Extract the (x, y) coordinate from the center of the cell holding the provided text.  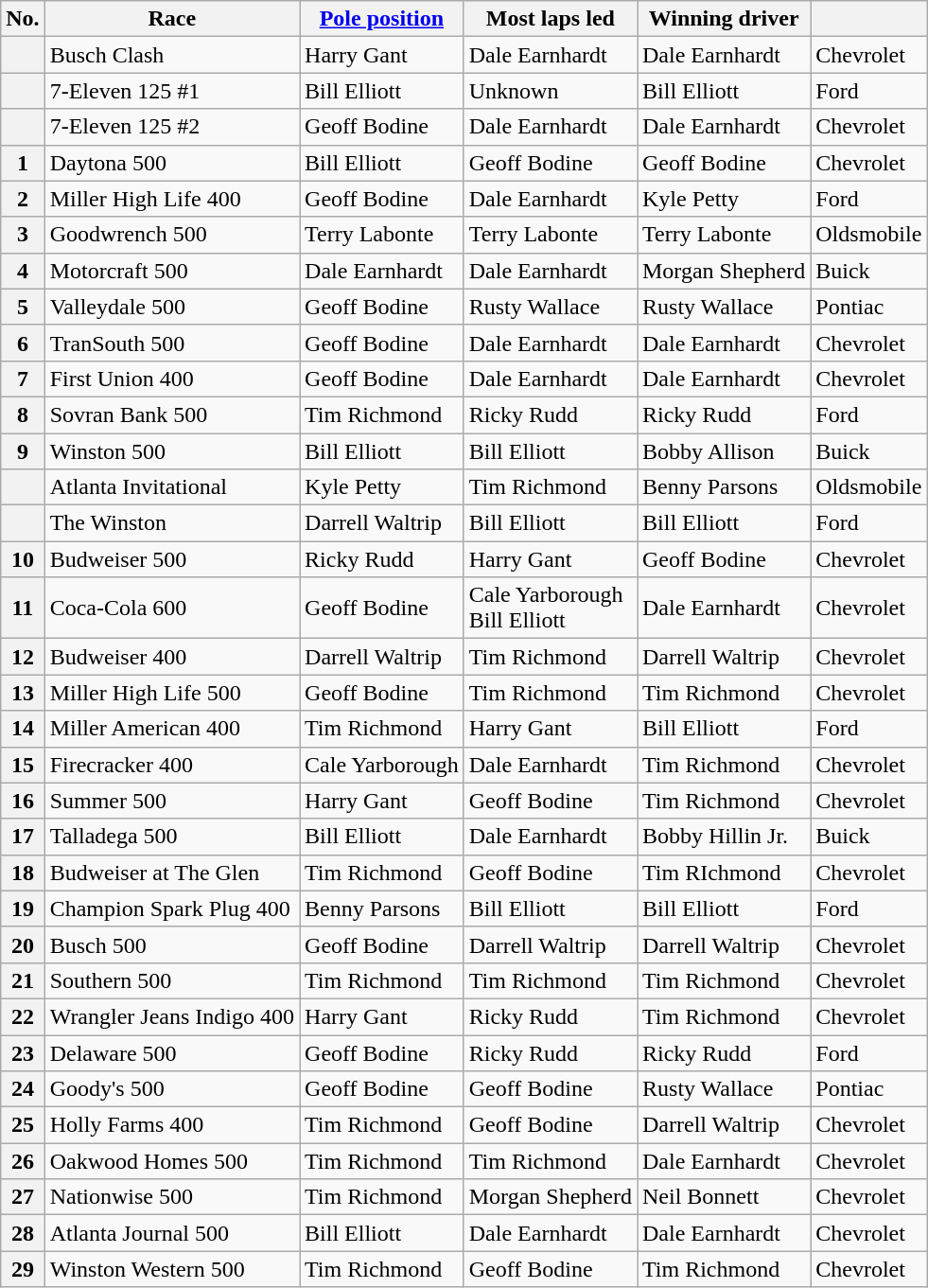
Pole position (382, 19)
5 (23, 307)
17 (23, 837)
22 (23, 1016)
27 (23, 1197)
Atlanta Journal 500 (172, 1233)
10 (23, 559)
15 (23, 765)
Neil Bonnett (725, 1197)
Race (172, 19)
Talladega 500 (172, 837)
9 (23, 451)
Coca-Cola 600 (172, 608)
The Winston (172, 523)
Miller High Life 400 (172, 199)
26 (23, 1161)
Nationwise 500 (172, 1197)
Bobby Allison (725, 451)
Motorcraft 500 (172, 271)
Holly Farms 400 (172, 1125)
21 (23, 980)
11 (23, 608)
Bobby Hillin Jr. (725, 837)
20 (23, 944)
Sovran Bank 500 (172, 415)
14 (23, 729)
Budweiser at The Glen (172, 873)
Daytona 500 (172, 163)
6 (23, 343)
Champion Spark Plug 400 (172, 909)
Firecracker 400 (172, 765)
Winston Western 500 (172, 1269)
Atlanta Invitational (172, 487)
No. (23, 19)
25 (23, 1125)
Miller High Life 500 (172, 693)
Valleydale 500 (172, 307)
8 (23, 415)
24 (23, 1089)
13 (23, 693)
28 (23, 1233)
7-Eleven 125 #2 (172, 127)
19 (23, 909)
Busch 500 (172, 944)
Most laps led (551, 19)
Wrangler Jeans Indigo 400 (172, 1016)
Delaware 500 (172, 1053)
3 (23, 235)
Budweiser 500 (172, 559)
Oakwood Homes 500 (172, 1161)
2 (23, 199)
Budweiser 400 (172, 657)
12 (23, 657)
7 (23, 379)
Winning driver (725, 19)
Miller American 400 (172, 729)
Summer 500 (172, 801)
Southern 500 (172, 980)
First Union 400 (172, 379)
18 (23, 873)
Tim RIchmond (725, 873)
Cale Yarborough (382, 765)
Goodwrench 500 (172, 235)
TranSouth 500 (172, 343)
29 (23, 1269)
23 (23, 1053)
Unknown (551, 91)
7-Eleven 125 #1 (172, 91)
Goody's 500 (172, 1089)
Busch Clash (172, 55)
Cale Yarborough Bill Elliott (551, 608)
4 (23, 271)
Winston 500 (172, 451)
1 (23, 163)
16 (23, 801)
